Find where the given text appears and provide that cell's center as [x, y] coordinate. 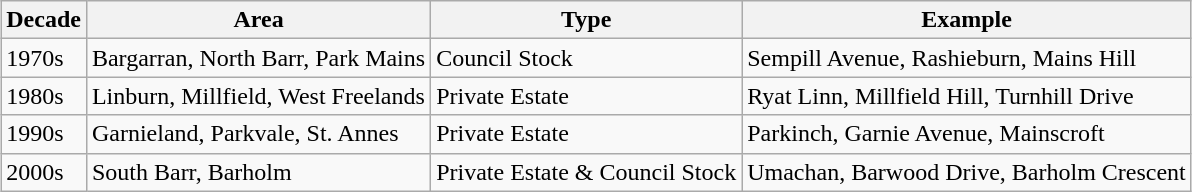
Decade [44, 20]
1970s [44, 58]
Sempill Avenue, Rashieburn, Mains Hill [967, 58]
Linburn, Millfield, West Freelands [258, 96]
Type [586, 20]
2000s [44, 172]
Council Stock [586, 58]
1980s [44, 96]
Private Estate & Council Stock [586, 172]
1990s [44, 134]
South Barr, Barholm [258, 172]
Example [967, 20]
Ryat Linn, Millfield Hill, Turnhill Drive [967, 96]
Umachan, Barwood Drive, Barholm Crescent [967, 172]
Garnieland, Parkvale, St. Annes [258, 134]
Bargarran, North Barr, Park Mains [258, 58]
Parkinch, Garnie Avenue, Mainscroft [967, 134]
Area [258, 20]
